Extract the [x, y] coordinate from the center of the cell holding the provided text.  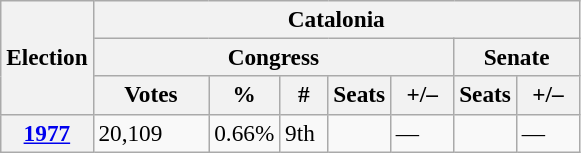
Votes [151, 95]
Congress [274, 57]
1977 [47, 133]
9th [304, 133]
# [304, 95]
20,109 [151, 133]
Catalonia [336, 19]
Senate [517, 57]
Election [47, 56]
% [244, 95]
0.66% [244, 133]
